Detect which cell encompasses the target text, then output its [X, Y] center coordinate. 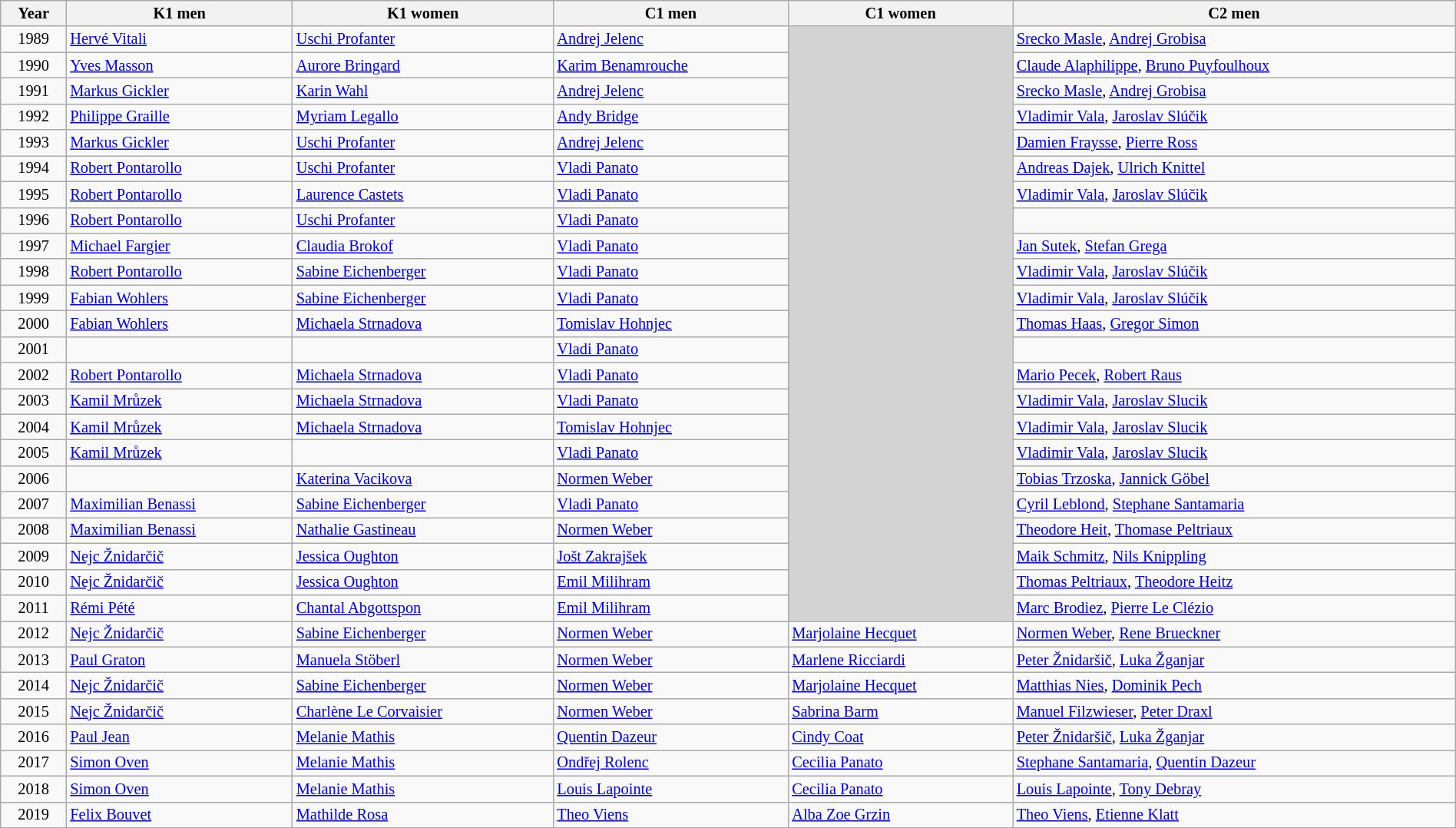
Louis Lapointe, Tony Debray [1234, 789]
1993 [34, 143]
Felix Bouvet [179, 815]
1998 [34, 272]
Chantal Abgottspon [423, 608]
K1 women [423, 13]
2006 [34, 479]
Thomas Haas, Gregor Simon [1234, 323]
Michael Fargier [179, 246]
2001 [34, 349]
Philippe Graille [179, 117]
2009 [34, 556]
Theodore Heit, Thomase Peltriaux [1234, 530]
Paul Jean [179, 737]
2016 [34, 737]
Theo Viens, Etienne Klatt [1234, 815]
Katerina Vacikova [423, 479]
Thomas Peltriaux, Theodore Heitz [1234, 582]
2015 [34, 711]
Mario Pecek, Robert Raus [1234, 376]
C1 women [900, 13]
Marlene Ricciardi [900, 660]
Andreas Dajek, Ulrich Knittel [1234, 168]
2003 [34, 401]
1996 [34, 220]
1990 [34, 65]
2013 [34, 660]
Alba Zoe Grzin [900, 815]
1999 [34, 298]
1995 [34, 194]
Nathalie Gastineau [423, 530]
2019 [34, 815]
Karim Benamrouche [670, 65]
Hervé Vitali [179, 39]
1991 [34, 91]
K1 men [179, 13]
1994 [34, 168]
2000 [34, 323]
Claudia Brokof [423, 246]
Jan Sutek, Stefan Grega [1234, 246]
Cindy Coat [900, 737]
Myriam Legallo [423, 117]
Year [34, 13]
Andy Bridge [670, 117]
Tobias Trzoska, Jannick Göbel [1234, 479]
Matthias Nies, Dominik Pech [1234, 685]
2010 [34, 582]
Stephane Santamaria, Quentin Dazeur [1234, 763]
2004 [34, 427]
1989 [34, 39]
Ondřej Rolenc [670, 763]
Marc Brodiez, Pierre Le Clézio [1234, 608]
Manuela Stöberl [423, 660]
Charlène Le Corvaisier [423, 711]
2005 [34, 452]
Rémi Pété [179, 608]
2014 [34, 685]
Theo Viens [670, 815]
Manuel Filzwieser, Peter Draxl [1234, 711]
2017 [34, 763]
Claude Alaphilippe, Bruno Puyfoulhoux [1234, 65]
2011 [34, 608]
Normen Weber, Rene Brueckner [1234, 634]
Sabrina Barm [900, 711]
Aurore Bringard [423, 65]
Louis Lapointe [670, 789]
C2 men [1234, 13]
2012 [34, 634]
Mathilde Rosa [423, 815]
Jošt Zakrajšek [670, 556]
Laurence Castets [423, 194]
Yves Masson [179, 65]
Paul Graton [179, 660]
Cyril Leblond, Stephane Santamaria [1234, 505]
Maik Schmitz, Nils Knippling [1234, 556]
1992 [34, 117]
Quentin Dazeur [670, 737]
2002 [34, 376]
1997 [34, 246]
2007 [34, 505]
Karin Wahl [423, 91]
C1 men [670, 13]
Damien Fraysse, Pierre Ross [1234, 143]
2008 [34, 530]
2018 [34, 789]
